Search for the cell housing the specified text and yield its [X, Y] center coordinate. 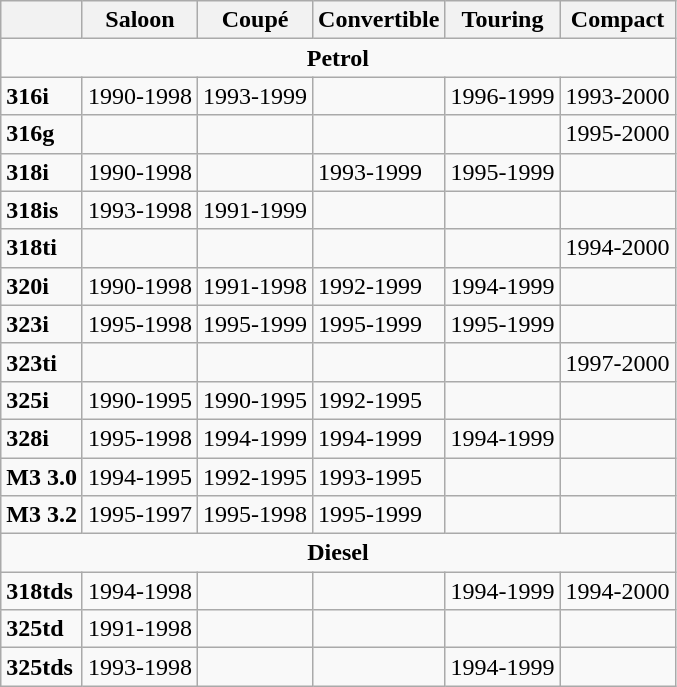
318is [42, 210]
1995-1997 [140, 515]
Touring [502, 20]
325i [42, 400]
323ti [42, 362]
328i [42, 438]
M3 3.0 [42, 477]
Coupé [256, 20]
Petrol [338, 58]
Convertible [379, 20]
318i [42, 172]
1994-1998 [140, 591]
316g [42, 134]
320i [42, 286]
325td [42, 629]
M3 3.2 [42, 515]
1992-1999 [379, 286]
325tds [42, 667]
1997-2000 [618, 362]
316i [42, 96]
318ti [42, 248]
323i [42, 324]
1996-1999 [502, 96]
318tds [42, 591]
Saloon [140, 20]
1993-1995 [379, 477]
Compact [618, 20]
1994-1995 [140, 477]
1995-2000 [618, 134]
Diesel [338, 553]
1991-1999 [256, 210]
1993-2000 [618, 96]
